Extract the [x, y] coordinate from the center of the cell holding the provided text.  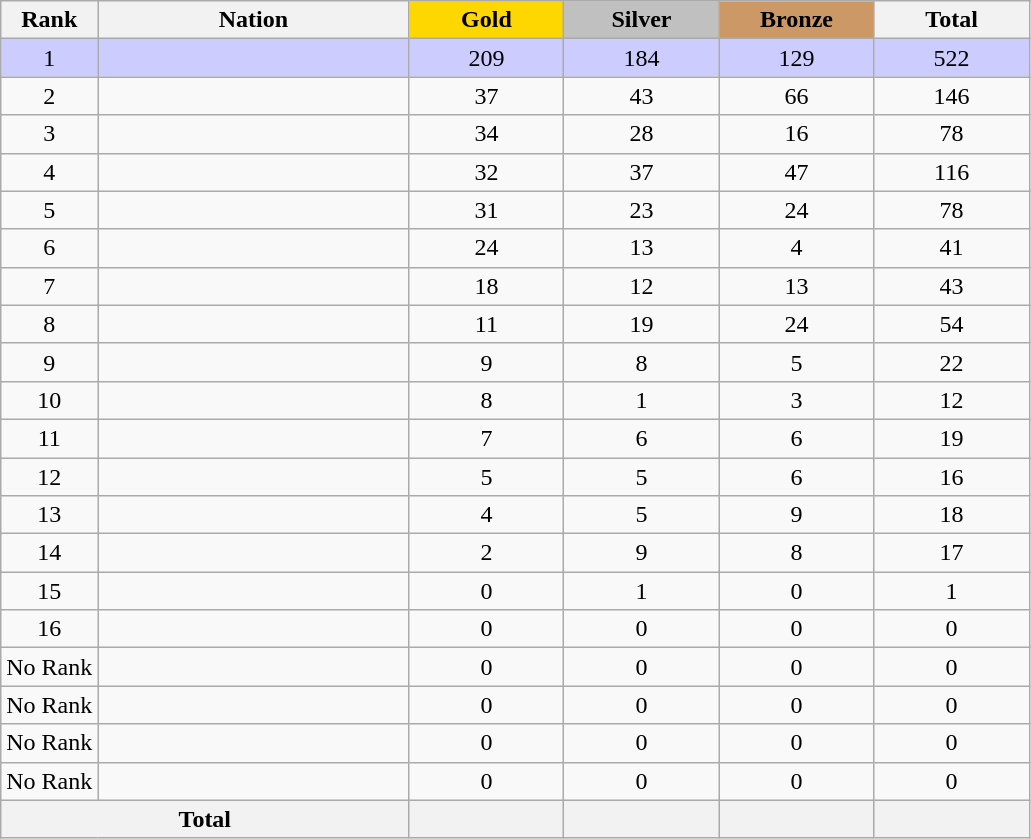
15 [50, 591]
66 [796, 96]
41 [952, 248]
34 [486, 134]
116 [952, 172]
23 [642, 210]
54 [952, 324]
22 [952, 362]
17 [952, 553]
10 [50, 400]
522 [952, 58]
Gold [486, 20]
Nation [254, 20]
Rank [50, 20]
129 [796, 58]
47 [796, 172]
Bronze [796, 20]
28 [642, 134]
209 [486, 58]
32 [486, 172]
184 [642, 58]
Silver [642, 20]
146 [952, 96]
14 [50, 553]
31 [486, 210]
